Output the (X, Y) coordinate of the center of the cell containing the given text.  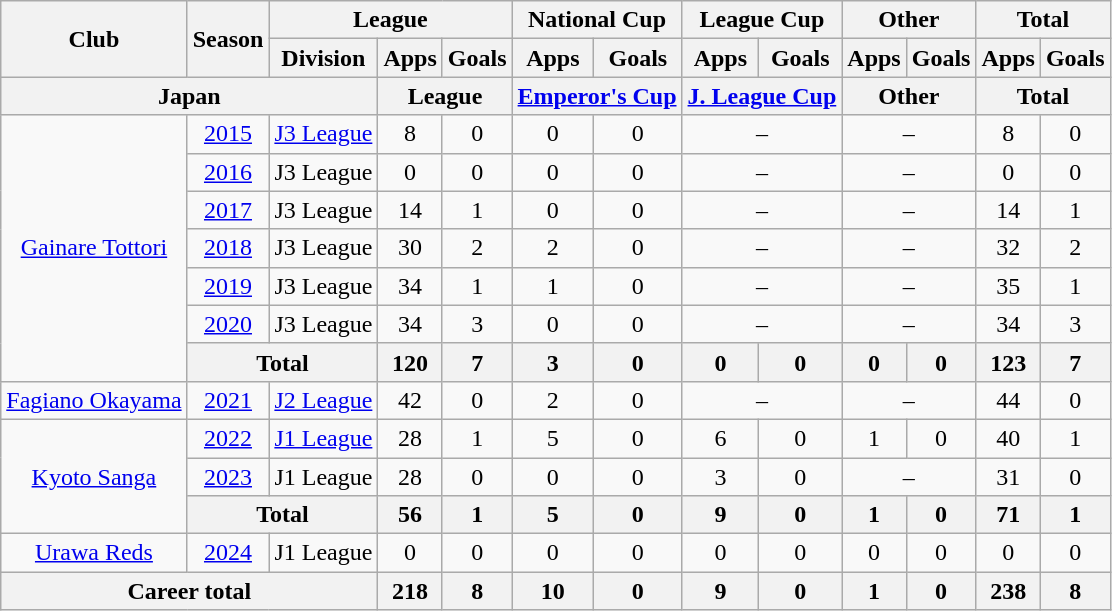
Division (324, 58)
238 (1008, 591)
42 (410, 400)
44 (1008, 400)
League Cup (762, 20)
Gainare Tottori (94, 248)
Emperor's Cup (597, 96)
2016 (228, 172)
J2 League (324, 400)
56 (410, 515)
31 (1008, 477)
2019 (228, 286)
10 (553, 591)
2023 (228, 477)
National Cup (597, 20)
Season (228, 39)
2022 (228, 438)
30 (410, 248)
35 (1008, 286)
J. League Cup (762, 96)
2020 (228, 324)
218 (410, 591)
2015 (228, 134)
Career total (190, 591)
40 (1008, 438)
2017 (228, 210)
2024 (228, 553)
120 (410, 362)
123 (1008, 362)
2018 (228, 248)
71 (1008, 515)
2021 (228, 400)
Kyoto Sanga (94, 476)
Club (94, 39)
Urawa Reds (94, 553)
Japan (190, 96)
Fagiano Okayama (94, 400)
6 (720, 438)
32 (1008, 248)
